Pinpoint the cell where the given text exists, returning its (x, y) midpoint coordinate. 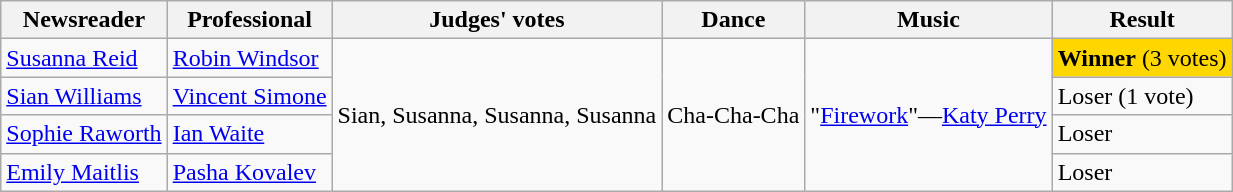
Professional (250, 20)
Emily Maitlis (84, 172)
Robin Windsor (250, 58)
Cha-Cha-Cha (734, 115)
Loser (1 vote) (1142, 96)
Judges' votes (497, 20)
"Firework"—Katy Perry (928, 115)
Sian Williams (84, 96)
Newsreader (84, 20)
Ian Waite (250, 134)
Sian, Susanna, Susanna, Susanna (497, 115)
Sophie Raworth (84, 134)
Result (1142, 20)
Dance (734, 20)
Vincent Simone (250, 96)
Winner (3 votes) (1142, 58)
Music (928, 20)
Pasha Kovalev (250, 172)
Susanna Reid (84, 58)
